Pinpoint the cell where the given text exists, returning its (x, y) midpoint coordinate. 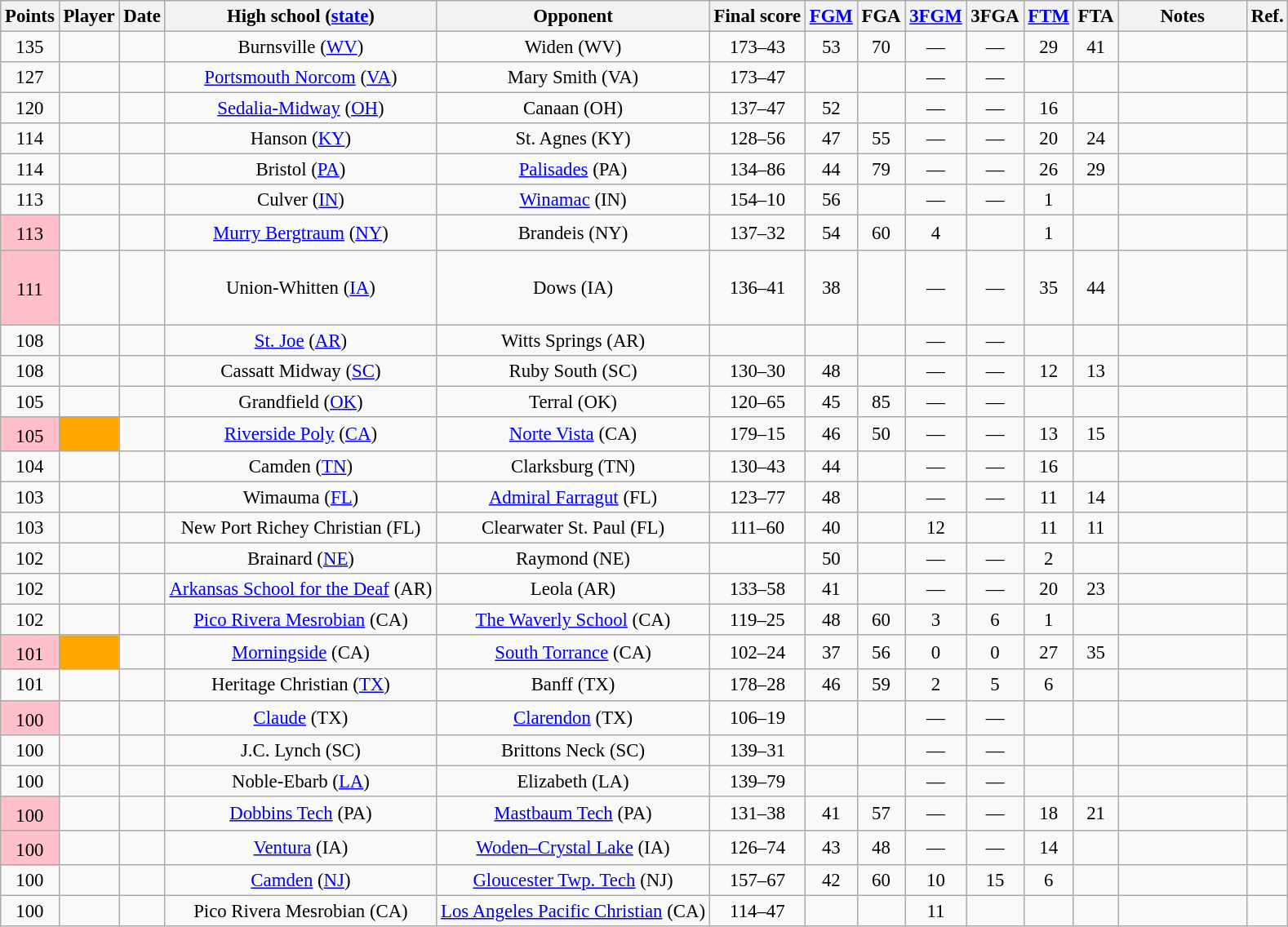
53 (831, 47)
3 (935, 620)
139–79 (757, 781)
Banff (TX) (573, 685)
134–86 (757, 170)
173–47 (757, 78)
Riverside Poly (CA) (300, 434)
Brandeis (NY) (573, 233)
Palisades (PA) (573, 170)
Dows (IA) (573, 287)
St. Joe (AR) (300, 340)
Date (142, 16)
Murry Bergtraum (NY) (300, 233)
133–58 (757, 589)
37 (831, 652)
3FGA (995, 16)
104 (29, 467)
135 (29, 47)
27 (1048, 652)
Bristol (PA) (300, 170)
Points (29, 16)
18 (1048, 814)
4 (935, 233)
179–15 (757, 434)
120–65 (757, 401)
Claude (TX) (300, 717)
Widen (WV) (573, 47)
130–43 (757, 467)
Gloucester Twp. Tech (NJ) (573, 880)
Dobbins Tech (PA) (300, 814)
Morningside (CA) (300, 652)
Portsmouth Norcom (VA) (300, 78)
Brainard (NE) (300, 559)
178–28 (757, 685)
Camden (NJ) (300, 880)
Brittons Neck (SC) (573, 750)
High school (state) (300, 16)
Noble-Ebarb (LA) (300, 781)
126–74 (757, 848)
85 (882, 401)
26 (1048, 170)
J.C. Lynch (SC) (300, 750)
130–30 (757, 370)
45 (831, 401)
Opponent (573, 16)
131–38 (757, 814)
Norte Vista (CA) (573, 434)
139–31 (757, 750)
Clarendon (TX) (573, 717)
79 (882, 170)
Ref. (1267, 16)
Winamac (IN) (573, 200)
Union-Whitten (IA) (300, 287)
70 (882, 47)
120 (29, 109)
Wimauma (FL) (300, 497)
57 (882, 814)
111 (29, 287)
54 (831, 233)
111–60 (757, 528)
Admiral Farragut (FL) (573, 497)
Ruby South (SC) (573, 370)
Final score (757, 16)
Canaan (OH) (573, 109)
40 (831, 528)
173–43 (757, 47)
Los Angeles Pacific Christian (CA) (573, 911)
St. Agnes (KY) (573, 139)
The Waverly School (CA) (573, 620)
127 (29, 78)
24 (1095, 139)
42 (831, 880)
Leola (AR) (573, 589)
South Torrance (CA) (573, 652)
38 (831, 287)
Burnsville (WV) (300, 47)
106–19 (757, 717)
Clarksburg (TN) (573, 467)
Woden–Crystal Lake (IA) (573, 848)
137–32 (757, 233)
55 (882, 139)
Grandfield (OK) (300, 401)
128–56 (757, 139)
136–41 (757, 287)
114–47 (757, 911)
Cassatt Midway (SC) (300, 370)
Sedalia-Midway (OH) (300, 109)
New Port Richey Christian (FL) (300, 528)
Arkansas School for the Deaf (AR) (300, 589)
154–10 (757, 200)
Ventura (IA) (300, 848)
Culver (IN) (300, 200)
Notes (1183, 16)
FTM (1048, 16)
FGA (882, 16)
Clearwater St. Paul (FL) (573, 528)
FTA (1095, 16)
119–25 (757, 620)
102–24 (757, 652)
123–77 (757, 497)
23 (1095, 589)
157–67 (757, 880)
3FGM (935, 16)
21 (1095, 814)
Mastbaum Tech (PA) (573, 814)
Hanson (KY) (300, 139)
137–47 (757, 109)
52 (831, 109)
Mary Smith (VA) (573, 78)
Raymond (NE) (573, 559)
Player (89, 16)
10 (935, 880)
47 (831, 139)
Terral (OK) (573, 401)
Heritage Christian (TX) (300, 685)
Witts Springs (AR) (573, 340)
Elizabeth (LA) (573, 781)
43 (831, 848)
Camden (TN) (300, 467)
59 (882, 685)
5 (995, 685)
FGM (831, 16)
